Extract the [x, y] coordinate from the center of the cell holding the provided text.  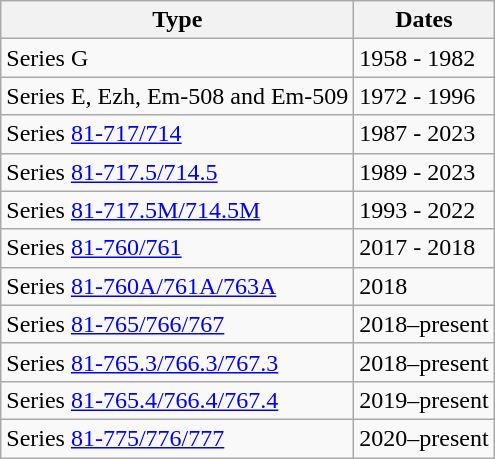
Series 81-765.4/766.4/767.4 [178, 400]
Series 81-717.5M/714.5M [178, 210]
Series 81-760A/761A/763A [178, 286]
Dates [424, 20]
1993 - 2022 [424, 210]
1972 - 1996 [424, 96]
2019–present [424, 400]
2020–present [424, 438]
Series 81-775/776/777 [178, 438]
Series 81-717.5/714.5 [178, 172]
2018 [424, 286]
Type [178, 20]
Series 81-765/766/767 [178, 324]
Series 81-760/761 [178, 248]
1989 - 2023 [424, 172]
Series 81-765.3/766.3/767.3 [178, 362]
2017 - 2018 [424, 248]
1987 - 2023 [424, 134]
Series 81-717/714 [178, 134]
1958 - 1982 [424, 58]
Series G [178, 58]
Series E, Ezh, Em-508 and Em-509 [178, 96]
